Identify which cell holds the provided text, then report its (x, y) central coordinate. 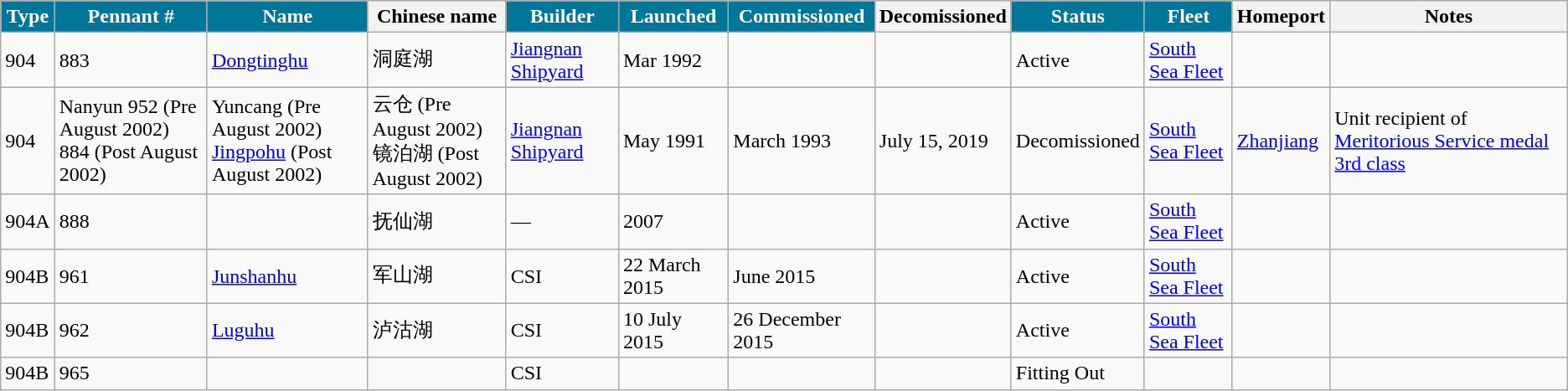
904A (28, 221)
2007 (673, 221)
888 (131, 221)
Notes (1449, 17)
22 March 2015 (673, 276)
Chinese name (437, 17)
Launched (673, 17)
军山湖 (437, 276)
Nanyun 952 (Pre August 2002)884 (Post August 2002) (131, 141)
Homeport (1281, 17)
Builder (562, 17)
26 December 2015 (802, 330)
Unit recipient of Meritorious Service medal 3rd class (1449, 141)
961 (131, 276)
Pennant # (131, 17)
Name (287, 17)
― (562, 221)
962 (131, 330)
云仓 (Pre August 2002)镜泊湖 (Post August 2002) (437, 141)
洞庭湖 (437, 60)
Status (1077, 17)
July 15, 2019 (943, 141)
Commissioned (802, 17)
Zhanjiang (1281, 141)
965 (131, 373)
June 2015 (802, 276)
March 1993 (802, 141)
Luguhu (287, 330)
Fleet (1188, 17)
Yuncang (Pre August 2002)Jingpohu (Post August 2002) (287, 141)
May 1991 (673, 141)
Dongtinghu (287, 60)
Junshanhu (287, 276)
10 July 2015 (673, 330)
泸沽湖 (437, 330)
Type (28, 17)
抚仙湖 (437, 221)
883 (131, 60)
Fitting Out (1077, 373)
Mar 1992 (673, 60)
